Determine the [X, Y] coordinate at the center of the cell enclosing the given text.  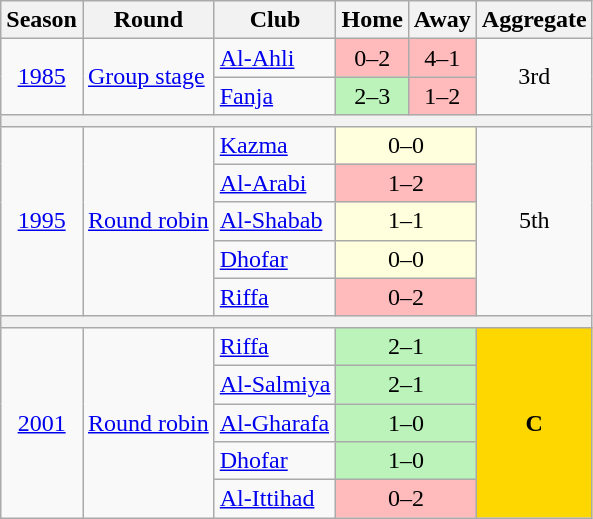
Al-Arabi [275, 183]
Home [372, 20]
5th [534, 221]
1995 [42, 221]
2–3 [372, 96]
Aggregate [534, 20]
4–1 [442, 58]
2001 [42, 422]
Away [442, 20]
Fanja [275, 96]
1–1 [406, 221]
Al-Gharafa [275, 423]
3rd [534, 77]
Al-Ahli [275, 58]
Al-Shabab [275, 221]
Round [148, 20]
Al-Salmiya [275, 384]
Al-Ittihad [275, 499]
Kazma [275, 145]
C [534, 422]
Season [42, 20]
Group stage [148, 77]
Club [275, 20]
1985 [42, 77]
